Determine the [x, y] coordinate at the center of the cell enclosing the given text.  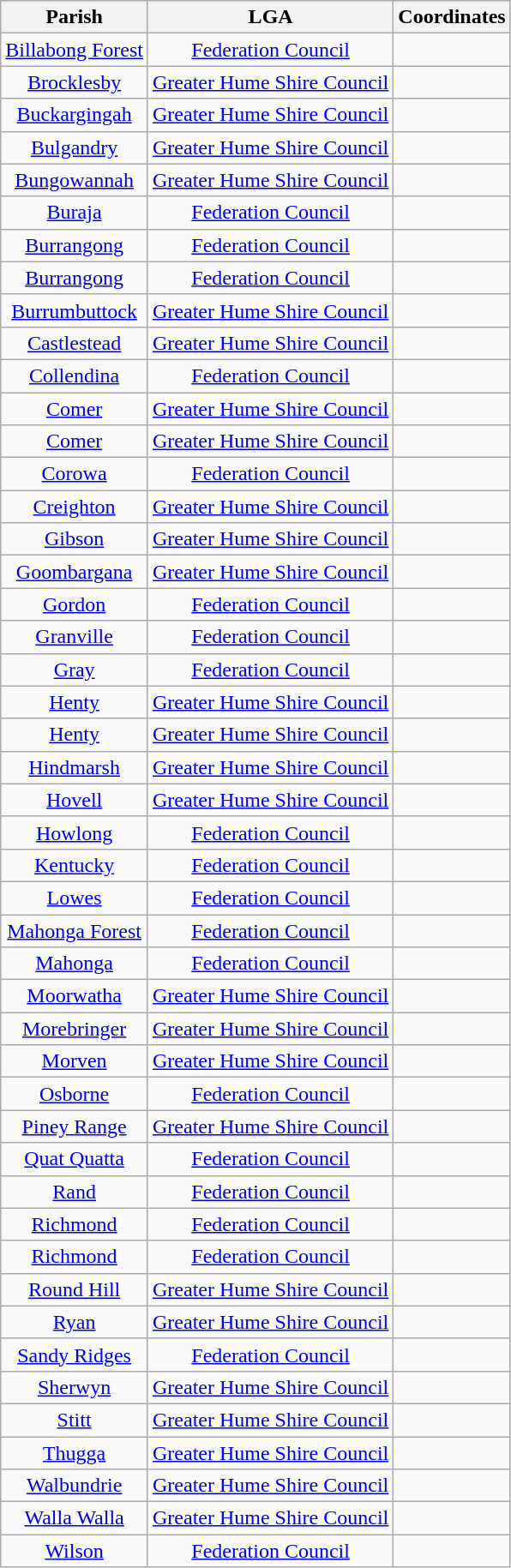
Buraja [75, 213]
Creighton [75, 507]
Osborne [75, 1094]
Burrumbuttock [75, 310]
Lowes [75, 898]
Parish [75, 17]
Rand [75, 1192]
Howlong [75, 832]
Sandy Ridges [75, 1355]
Thugga [75, 1453]
Corowa [75, 474]
Wilson [75, 1551]
Walla Walla [75, 1518]
Collendina [75, 375]
Gray [75, 670]
Moorwatha [75, 996]
Round Hill [75, 1289]
Gordon [75, 604]
Ryan [75, 1322]
Goombargana [75, 572]
Piney Range [75, 1126]
LGA [270, 17]
Brocklesby [75, 82]
Billabong Forest [75, 50]
Morebringer [75, 1029]
Mahonga [75, 964]
Gibson [75, 539]
Hindmarsh [75, 767]
Kentucky [75, 865]
Hovell [75, 800]
Sherwyn [75, 1387]
Bulgandry [75, 147]
Granville [75, 637]
Stitt [75, 1420]
Mahonga Forest [75, 930]
Walbundrie [75, 1486]
Bungowannah [75, 180]
Castlestead [75, 343]
Morven [75, 1061]
Coordinates [452, 17]
Quat Quatta [75, 1159]
Buckargingah [75, 115]
